From the cell containing the given text, extract its center point as (X, Y) coordinate. 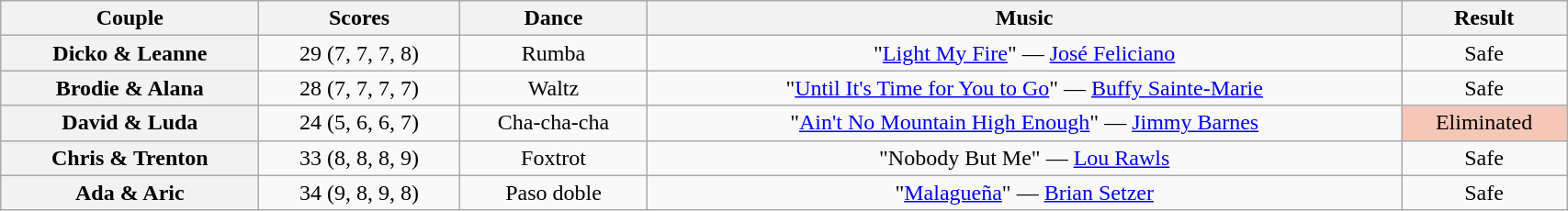
Eliminated (1484, 123)
24 (5, 6, 6, 7) (359, 123)
"Until It's Time for You to Go" — Buffy Sainte-Marie (1025, 88)
Dicko & Leanne (130, 53)
Paso doble (553, 193)
Foxtrot (553, 158)
Waltz (553, 88)
Ada & Aric (130, 193)
28 (7, 7, 7, 7) (359, 88)
29 (7, 7, 7, 8) (359, 53)
Scores (359, 18)
33 (8, 8, 8, 9) (359, 158)
34 (9, 8, 9, 8) (359, 193)
Result (1484, 18)
Chris & Trenton (130, 158)
"Light My Fire" — José Feliciano (1025, 53)
"Nobody But Me" — Lou Rawls (1025, 158)
Music (1025, 18)
Brodie & Alana (130, 88)
Dance (553, 18)
David & Luda (130, 123)
"Malagueña" — Brian Setzer (1025, 193)
Rumba (553, 53)
"Ain't No Mountain High Enough" — Jimmy Barnes (1025, 123)
Couple (130, 18)
Cha-cha-cha (553, 123)
